Scan for the cell matching the given text and deliver its (x, y) coordinate at center. 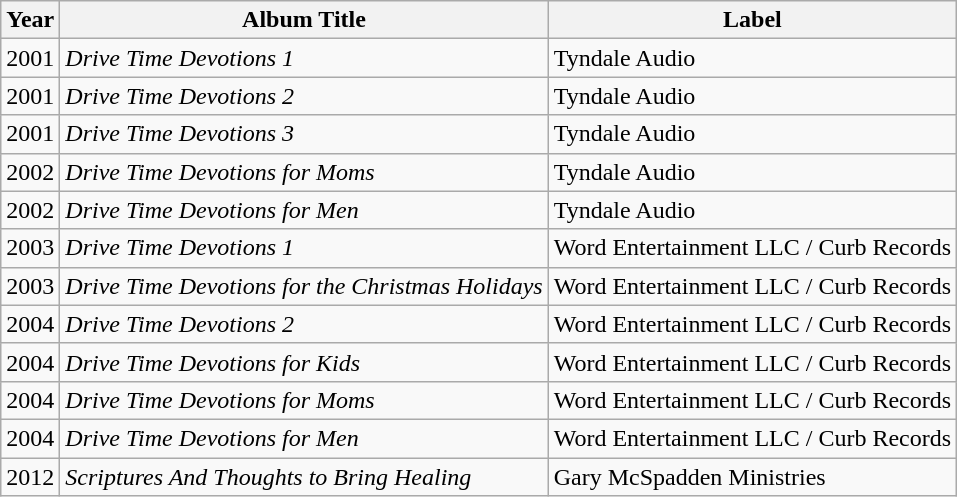
Scriptures And Thoughts to Bring Healing (304, 477)
Drive Time Devotions 3 (304, 134)
Drive Time Devotions for Kids (304, 362)
2012 (30, 477)
Label (752, 20)
Year (30, 20)
Gary McSpadden Ministries (752, 477)
Album Title (304, 20)
Drive Time Devotions for the Christmas Holidays (304, 286)
